Determine the (X, Y) coordinate at the center of the cell enclosing the given text.  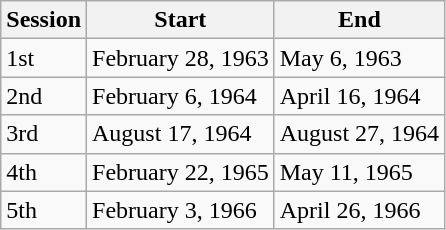
2nd (44, 96)
May 6, 1963 (359, 58)
February 3, 1966 (181, 210)
1st (44, 58)
3rd (44, 134)
May 11, 1965 (359, 172)
5th (44, 210)
February 6, 1964 (181, 96)
April 16, 1964 (359, 96)
February 28, 1963 (181, 58)
4th (44, 172)
August 17, 1964 (181, 134)
August 27, 1964 (359, 134)
End (359, 20)
Session (44, 20)
April 26, 1966 (359, 210)
February 22, 1965 (181, 172)
Start (181, 20)
